Capture the cell that displays the provided text and extract its [x, y] central coordinate. 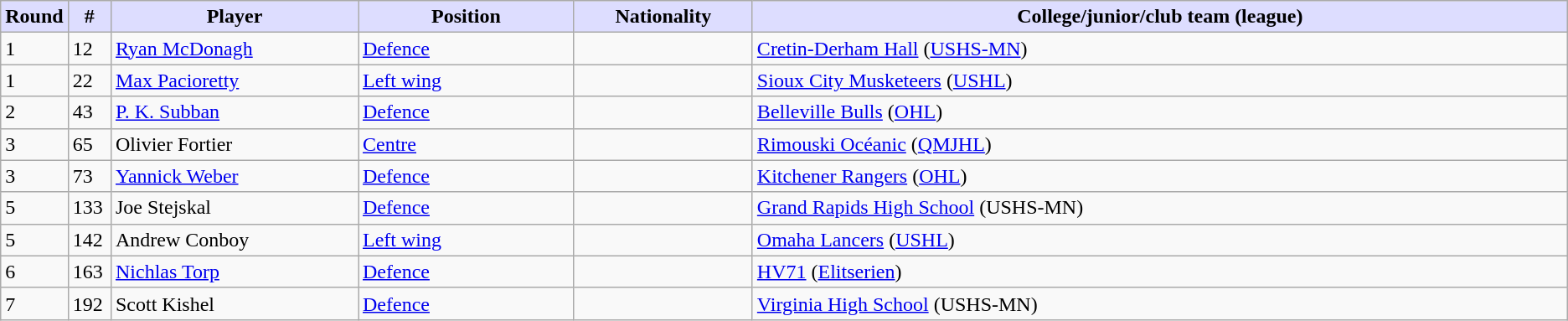
Player [235, 17]
Nichlas Torp [235, 272]
192 [89, 303]
Round [34, 17]
Virginia High School (USHS-MN) [1159, 303]
43 [89, 112]
7 [34, 303]
Rimouski Océanic (QMJHL) [1159, 144]
Ryan McDonagh [235, 49]
Andrew Conboy [235, 240]
Grand Rapids High School (USHS-MN) [1159, 208]
6 [34, 272]
Sioux City Musketeers (USHL) [1159, 80]
142 [89, 240]
HV71 (Elitserien) [1159, 272]
Belleville Bulls (OHL) [1159, 112]
163 [89, 272]
Olivier Fortier [235, 144]
65 [89, 144]
Max Pacioretty [235, 80]
73 [89, 176]
Position [467, 17]
P. K. Subban [235, 112]
College/junior/club team (league) [1159, 17]
# [89, 17]
Centre [467, 144]
133 [89, 208]
22 [89, 80]
Scott Kishel [235, 303]
12 [89, 49]
Joe Stejskal [235, 208]
Nationality [663, 17]
Kitchener Rangers (OHL) [1159, 176]
Cretin-Derham Hall (USHS-MN) [1159, 49]
Omaha Lancers (USHL) [1159, 240]
2 [34, 112]
Yannick Weber [235, 176]
